For the text-containing cell, return its midpoint in [x, y] coordinate format. 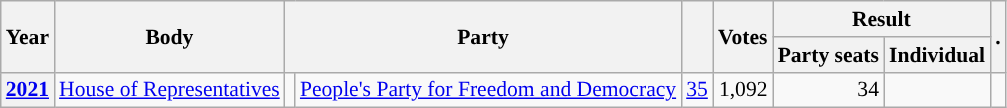
Result [882, 19]
Body [170, 36]
Party seats [828, 55]
1,092 [743, 90]
House of Representatives [170, 90]
Year [28, 36]
2021 [28, 90]
People's Party for Freedom and Democracy [488, 90]
Votes [743, 36]
Party [483, 36]
. [998, 36]
Individual [937, 55]
34 [828, 90]
35 [697, 90]
